Extract the (X, Y) coordinate from the center of the cell holding the provided text.  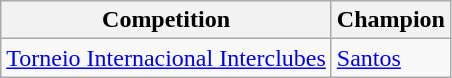
Santos (390, 58)
Champion (390, 20)
Competition (166, 20)
Torneio Internacional Interclubes (166, 58)
